Identify which cell holds the provided text, then report its (x, y) central coordinate. 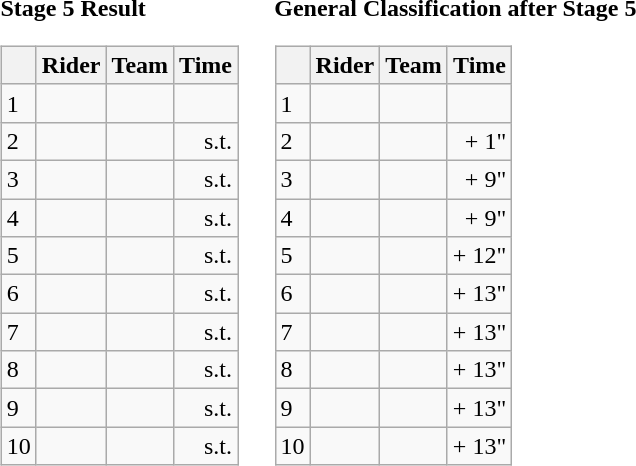
+ 1" (479, 141)
+ 12" (479, 256)
